Identify which cell holds the provided text, then report its (X, Y) central coordinate. 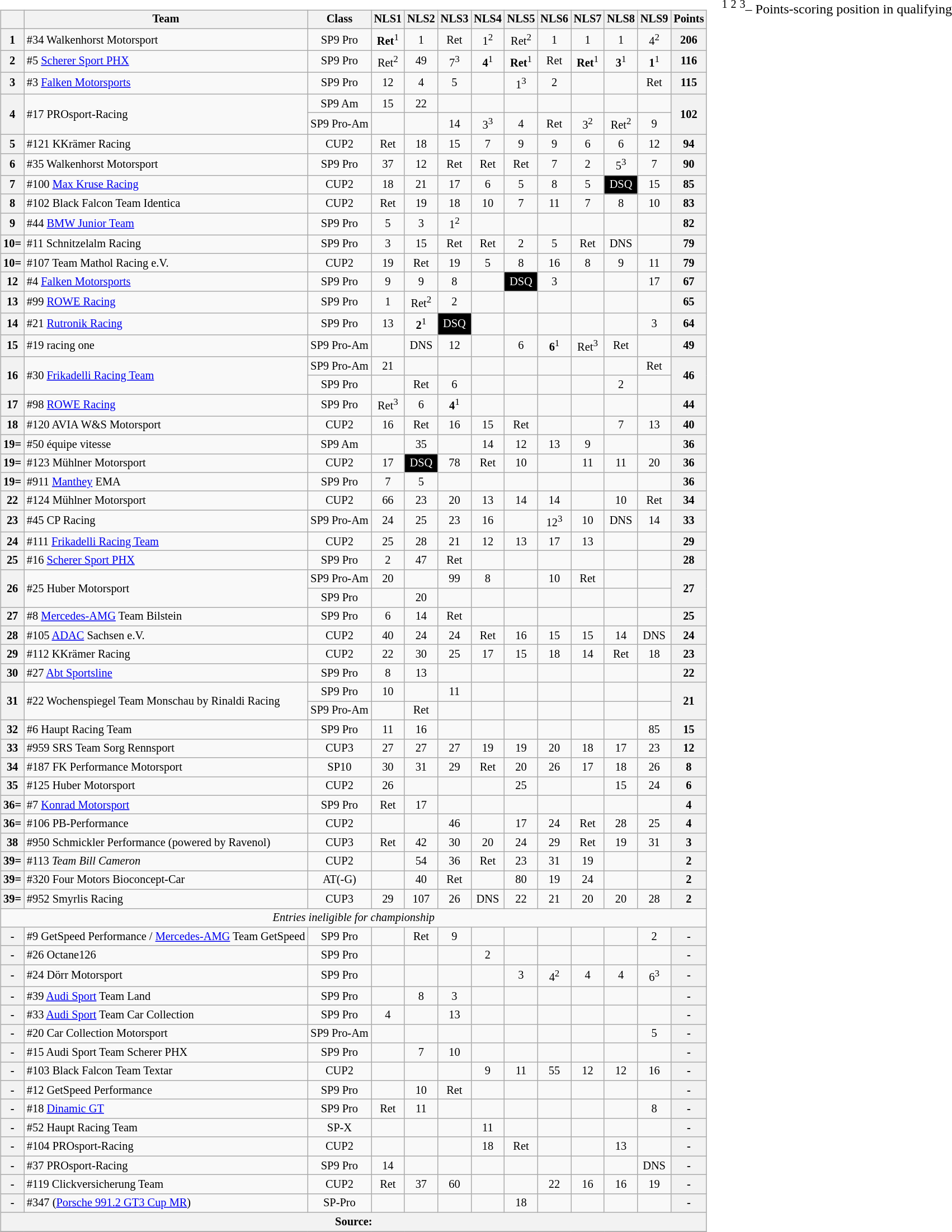
Team (166, 20)
#120 AVIA W&S Motorsport (166, 426)
#9 GetSpeed Performance / Mercedes-AMG Team GetSpeed (166, 937)
#33 Audi Sport Team Car Collection (166, 1015)
#105 ADAC Sachsen e.V. (166, 635)
#12 GetSpeed Performance (166, 1090)
SP10 (339, 767)
44 (689, 405)
#45 CP Racing (166, 521)
206 (689, 39)
#11 Schnitzelalm Racing (166, 244)
SP-X (339, 1128)
Class (339, 20)
107 (421, 899)
#104 PROsport-Racing (166, 1146)
55 (554, 1071)
#27 Abt Sportsline (166, 673)
Source: (354, 1222)
82 (689, 224)
#347 (Porsche 991.2 GT3 Cup MR) (166, 1203)
#35 Walkenhorst Motorsport (166, 164)
80 (521, 880)
#3 Falken Motorsports (166, 83)
83 (689, 204)
NLS7 (588, 20)
#102 Black Falcon Team Identica (166, 204)
#950 Schmickler Performance (powered by Ravenol) (166, 842)
#22 Wochenspiegel Team Monschau by Rinaldi Racing (166, 701)
61 (554, 346)
#112 KKrämer Racing (166, 654)
#320 Four Motors Bioconcept-Car (166, 880)
#111 Frikadelli Racing Team (166, 541)
Points (689, 20)
#19 racing one (166, 346)
NLS2 (421, 20)
#959 SRS Team Sorg Rennsport (166, 748)
63 (654, 975)
#50 équipe vitesse (166, 444)
#44 BMW Junior Team (166, 224)
#26 Octane126 (166, 955)
#24 Dörr Motorsport (166, 975)
#119 Clickversicherung Team (166, 1184)
73 (455, 62)
#125 Huber Motorsport (166, 786)
123 (554, 521)
NLS6 (554, 20)
67 (689, 282)
#18 Dinamic GT (166, 1109)
#121 KKrämer Racing (166, 144)
115 (689, 83)
#103 Black Falcon Team Textar (166, 1071)
78 (455, 463)
#100 Max Kruse Racing (166, 185)
#52 Haupt Racing Team (166, 1128)
#124 Mühlner Motorsport (166, 501)
38 (12, 842)
#20 Car Collection Motorsport (166, 1033)
NLS5 (521, 20)
94 (689, 144)
#952 Smyrlis Racing (166, 899)
#187 FK Performance Motorsport (166, 767)
99 (455, 579)
NLS8 (621, 20)
NLS4 (488, 20)
AT(-G) (339, 880)
#7 Konrad Motorsport (166, 805)
47 (421, 560)
#25 Huber Motorsport (166, 588)
#106 PB-Performance (166, 824)
64 (689, 324)
#21 Rutronik Racing (166, 324)
SP-Pro (339, 1203)
60 (455, 1184)
65 (689, 302)
#5 Scherer Sport PHX (166, 62)
NLS3 (455, 20)
116 (689, 62)
#99 ROWE Racing (166, 302)
#39 Audi Sport Team Land (166, 996)
#4 Falken Motorsports (166, 282)
102 (689, 114)
NLS1 (388, 20)
90 (689, 164)
NLS9 (654, 20)
#6 Haupt Racing Team (166, 730)
#30 Frikadelli Racing Team (166, 375)
Entries ineligible for championship (354, 918)
#37 PROsport-Racing (166, 1165)
#15 Audi Sport Team Scherer PHX (166, 1052)
#113 Team Bill Cameron (166, 861)
#34 Walkenhorst Motorsport (166, 39)
54 (421, 861)
#911 Manthey EMA (166, 482)
#8 Mercedes-AMG Team Bilstein (166, 617)
#107 Team Mathol Racing e.V. (166, 263)
#123 Mühlner Motorsport (166, 463)
66 (388, 501)
53 (621, 164)
#17 PROsport-Racing (166, 114)
#16 Scherer Sport PHX (166, 560)
#98 ROWE Racing (166, 405)
